Extract the [X, Y] coordinate from the center of the cell holding the provided text.  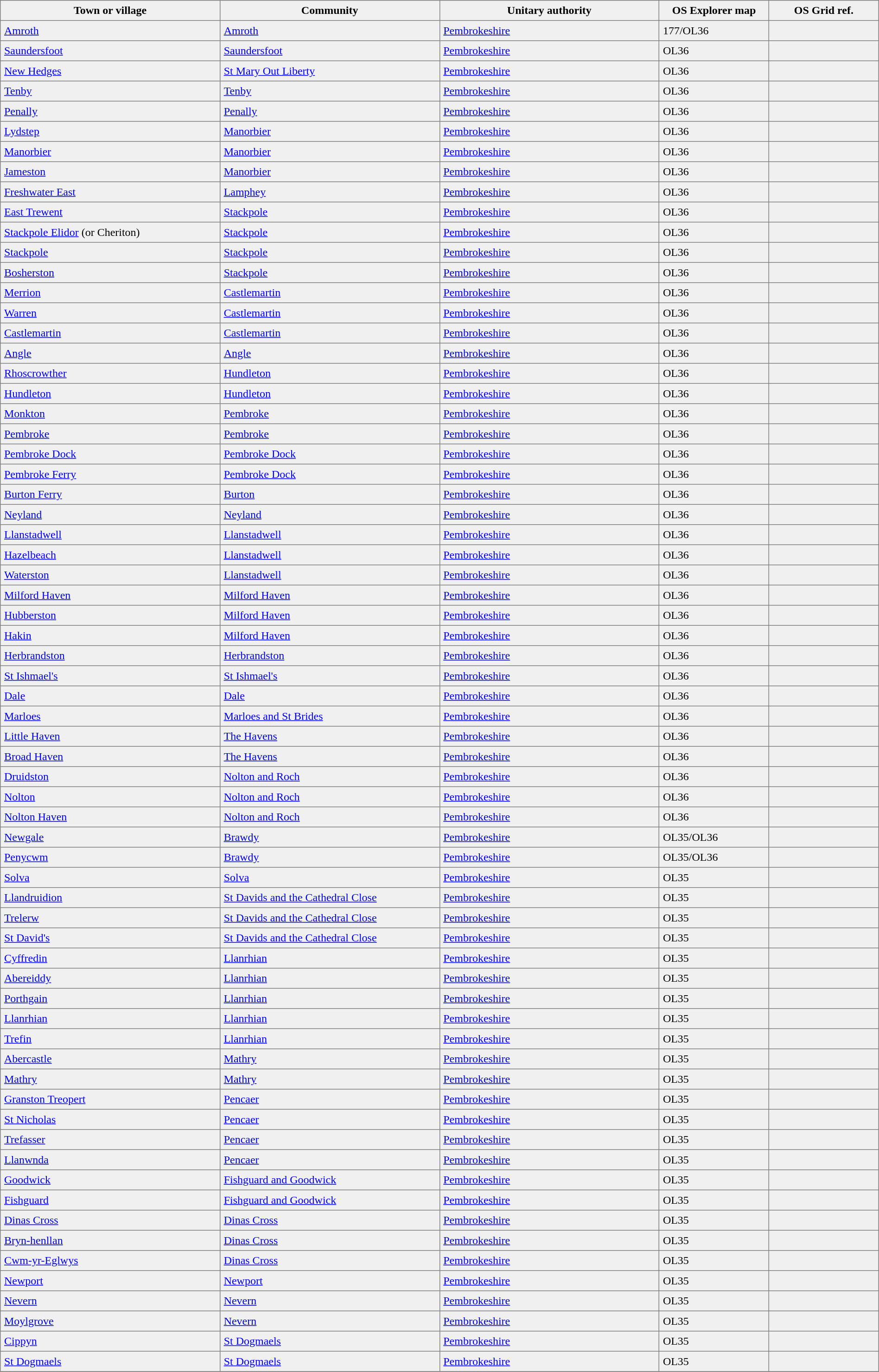
OS Grid ref. [823, 11]
Warren [110, 313]
Lamphey [330, 192]
Trefin [110, 1039]
Hubberston [110, 616]
Community [330, 11]
Abercastle [110, 1059]
Nolton [110, 797]
Marloes and St Brides [330, 716]
Nolton Haven [110, 817]
Druidston [110, 777]
Town or village [110, 11]
Cyffredin [110, 958]
St Mary Out Liberty [330, 71]
Porthgain [110, 998]
Pembroke Ferry [110, 474]
Monkton [110, 414]
St David's [110, 938]
Waterston [110, 575]
St Nicholas [110, 1119]
Granston Treopert [110, 1099]
Stackpole Elidor (or Cheriton) [110, 232]
Broad Haven [110, 756]
Llandruidion [110, 898]
Marloes [110, 716]
Jameston [110, 172]
Bryn-henllan [110, 1240]
Moylgrove [110, 1321]
Merrion [110, 293]
Cwm-yr-Eglwys [110, 1261]
OS Explorer map [714, 11]
Hakin [110, 635]
Cippyn [110, 1341]
177/OL36 [714, 31]
Goodwick [110, 1180]
Rhoscrowther [110, 374]
Unitary authority [549, 11]
New Hedges [110, 71]
Freshwater East [110, 192]
Trelerw [110, 918]
Fishguard [110, 1200]
Lydstep [110, 132]
East Trewent [110, 212]
Newgale [110, 837]
Abereiddy [110, 978]
Bosherston [110, 273]
Trefasser [110, 1140]
Penycwm [110, 857]
Hazelbeach [110, 555]
Llanwnda [110, 1160]
Little Haven [110, 737]
Burton Ferry [110, 495]
Burton [330, 495]
